Capture the cell that displays the provided text and extract its [X, Y] central coordinate. 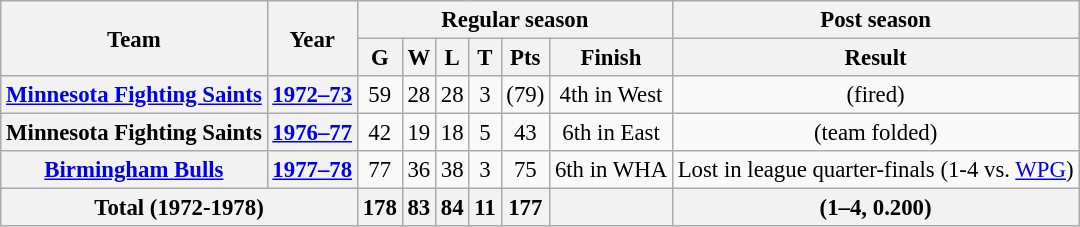
77 [380, 170]
83 [418, 208]
(1–4, 0.200) [875, 208]
1972–73 [312, 95]
W [418, 58]
L [452, 58]
Result [875, 58]
Finish [612, 58]
Team [134, 38]
177 [526, 208]
(79) [526, 95]
6th in East [612, 133]
11 [485, 208]
6th in WHA [612, 170]
4th in West [612, 95]
18 [452, 133]
Year [312, 38]
1977–78 [312, 170]
19 [418, 133]
59 [380, 95]
36 [418, 170]
Pts [526, 58]
(fired) [875, 95]
75 [526, 170]
Total (1972-1978) [180, 208]
T [485, 58]
Lost in league quarter-finals (1-4 vs. WPG) [875, 170]
(team folded) [875, 133]
5 [485, 133]
43 [526, 133]
Birmingham Bulls [134, 170]
1976–77 [312, 133]
42 [380, 133]
G [380, 58]
178 [380, 208]
38 [452, 170]
84 [452, 208]
Post season [875, 20]
Regular season [514, 20]
